Return the [x, y] coordinate for the center point of the cell that contains the specified text.  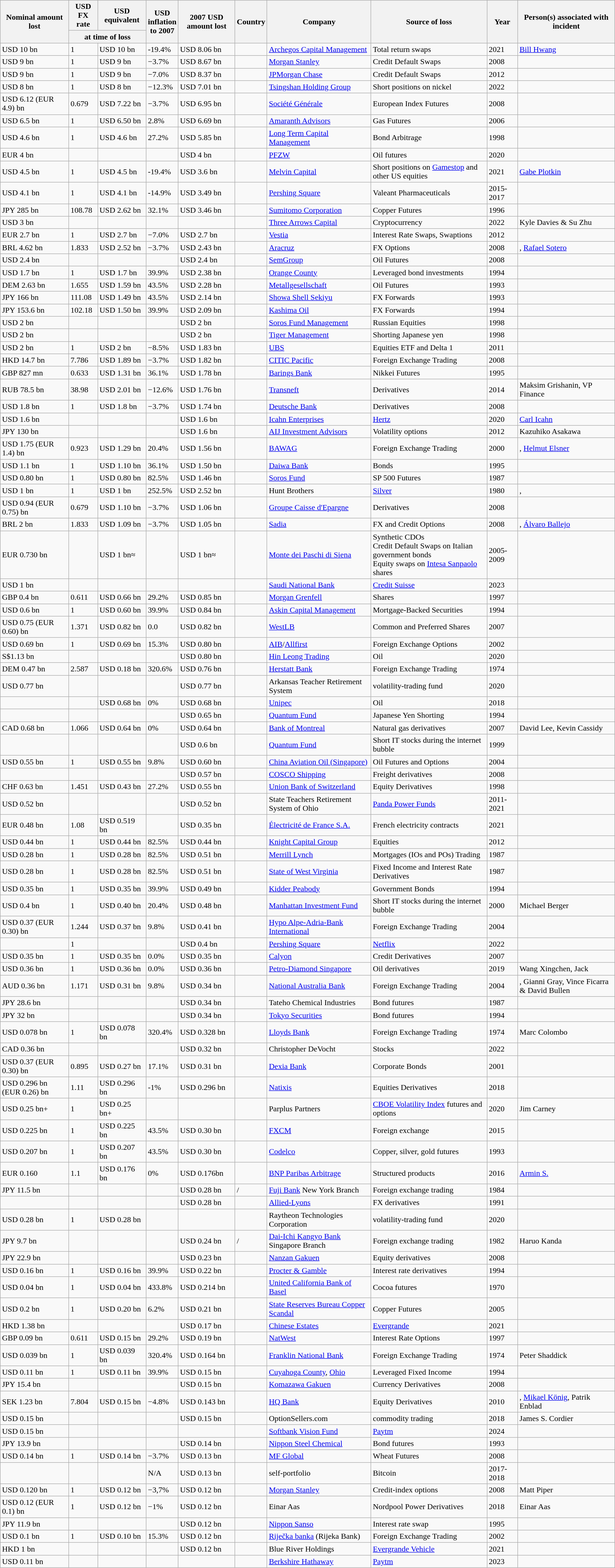
Haruo Kanda [566, 1241]
USD 2.43 bn [207, 248]
FX and Credit Options [429, 524]
Year [502, 22]
Tsingshan Holding Group [319, 87]
Soros Fund [319, 478]
Dexia Bank [319, 1066]
PFZW [319, 155]
Interest rate swap [429, 1524]
JPY 130 bn [34, 432]
AUD 0.36 bn [34, 986]
Arkansas Teacher Retirement System [319, 686]
Hin Leong Trading [319, 656]
USD 8.06 bn [207, 49]
Foreign exchange [429, 1130]
WestLB [319, 627]
HKD 1 bn [34, 1549]
Freight derivatives [429, 774]
, [566, 491]
Hertz [429, 419]
2011 [502, 348]
Mortgages (IOs and POs) Trading [429, 855]
State Teachers Retirement System of Ohio [319, 804]
DEM 0.47 bn [34, 669]
Groupe Caisse d'Epargne [319, 508]
USD 0.27 bn [122, 1066]
−12.6% [162, 389]
Natural gas derivatives [429, 728]
JPY 11.5 bn [34, 1190]
2019 [502, 969]
USD 0.17 bn [207, 1326]
USD 0.21 bn [207, 1309]
HKD 14.7 bn [34, 360]
UBS [319, 348]
2007 USD amount lost [207, 22]
David Lee, Kevin Cassidy [566, 728]
USD 0.43 bn [122, 787]
JPY 166 bn [34, 298]
7.786 [83, 360]
USD 8.67 bn [207, 62]
Codelco [319, 1151]
1.451 [83, 787]
Transneft [319, 389]
Mortgage-Backed Securities [429, 610]
Common and Preferred Shares [429, 627]
FX Options [429, 248]
320.6% [162, 669]
USD 0.85 bn [207, 597]
Union Bank of Switzerland [319, 787]
at time of loss [107, 37]
6.2% [162, 1309]
RUB 78.5 bn [34, 389]
USD 0.94 (EUR 0.75) bn [34, 508]
−12.3% [162, 87]
1.08 [83, 825]
AIJ Investment Advisors [319, 432]
USD 6.50 bn [122, 121]
JPY 11.9 bn [34, 1524]
USD 0.32 bn [207, 1049]
Leveraged bond investments [429, 273]
1.11 [83, 1088]
252.5% [162, 491]
Amaranth Advisors [319, 121]
1984 [502, 1190]
USD 1.59 bn [122, 285]
JPY 28.6 bn [34, 1003]
Synthetic CDOsCredit Default Swaps on Italian government bondsEquity swaps on Intesa Sanpaolo shares [429, 555]
Silver [429, 491]
2.8% [162, 121]
Kazuhiko Asakawa [566, 432]
Kidder Peabody [319, 888]
USD 0.75 (EUR 0.60) bn [34, 627]
2017-2018 [502, 1473]
Kyle Davies & Su Zhu [566, 223]
State Reserves Bureau Copper Scandal [319, 1309]
USD 0.519 bn [122, 825]
Foreign Exchange Options [429, 644]
USD 5.85 bn [207, 137]
Sumitomo Corporation [319, 210]
Nippon Sanso [319, 1524]
Bill Hwang [566, 49]
United California Bank of Basel [319, 1288]
Barings Bank [319, 373]
Raytheon Technologies Corporation [319, 1219]
Short positions on Gamestop and other US equities [429, 172]
Maksim Grishanin, VP Finance [566, 389]
Bond Arbitrage [429, 137]
Cryptocurrency [429, 223]
Manhattan Investment Fund [319, 905]
2014 [502, 389]
Orange County [319, 273]
2011-2021 [502, 804]
Tateho Chemical Industries [319, 1003]
James S. Cordier [566, 1418]
USD 0.12 (EUR 0.1) bn [34, 1507]
Christopher DeVocht [319, 1049]
USD 0.57 bn [207, 774]
Russian Equities [429, 323]
Procter & Gamble [319, 1270]
JPY 285 bn [34, 210]
USD 6.5 bn [34, 121]
0.633 [83, 373]
, Álvaro Ballejo [566, 524]
Country [251, 22]
JPY 13.9 bn [34, 1443]
2006 [502, 121]
USD 2.14 bn [207, 298]
DEM 2.63 bn [34, 285]
Gabe Plotkin [566, 172]
State of West Virginia [319, 871]
EUR 0.160 [34, 1173]
Natixis [319, 1088]
Equity derivatives [429, 1258]
Bonds [429, 466]
Leveraged Fixed Income [429, 1372]
COSCO Shipping [319, 774]
38.98 [83, 389]
USD 3.49 bn [207, 193]
USD 0.296 bn (EUR 0.26) bn [34, 1088]
Komazawa Gakuen [319, 1385]
USD 1.05 bn [207, 524]
1996 [502, 210]
BRL 4.62 bn [34, 248]
1.066 [83, 728]
SemGroup [319, 260]
Bitcoin [429, 1473]
JPMorgan Chase [319, 74]
1.244 [83, 927]
BAWAG [319, 448]
JPY 153.6 bn [34, 310]
EUR 0.48 bn [34, 825]
Oil derivatives [429, 969]
Long Term Capital Management [319, 137]
BNP Paribas Arbitrage [319, 1173]
, Rafael Sotero [566, 248]
USD equivalent [122, 15]
USD 7.22 bn [122, 104]
, Helmut Elsner [566, 448]
USD 0.37 bn [122, 927]
Short positions on nickel [429, 87]
17.1% [162, 1066]
Shares [429, 597]
Interest Rate Swaps, Swaptions [429, 235]
Evergrande Vehicle [429, 1549]
USD 1.76 bn [207, 389]
USD 3.6 bn [207, 172]
USD 2.09 bn [207, 310]
EUR 4 bn [34, 155]
Archegos Capital Management [319, 49]
JPY 9.7 bn [34, 1241]
Copper, silver, gold futures [429, 1151]
Nordpool Power Derivatives [429, 1507]
Company [319, 22]
USD 1.82 bn [207, 360]
Allied-Lyons [319, 1202]
USD 0.176 bn [122, 1173]
Saudi National Bank [319, 585]
Shorting Japanese yen [429, 335]
108.78 [83, 210]
Total return swaps [429, 49]
2024 [502, 1431]
Aracruz [319, 248]
1.371 [83, 627]
1.655 [83, 285]
Lloyds Bank [319, 1032]
Gas Futures [429, 121]
Unipec [319, 703]
Électricité de France S.A. [319, 825]
Cuyahoga County, Ohio [319, 1372]
Currency Derivatives [429, 1385]
CHF 0.63 bn [34, 787]
Equities Derivatives [429, 1088]
FXCM [319, 1130]
Credit Derivatives [429, 956]
Credit Suisse [429, 585]
USD 2.62 bn [122, 210]
7.804 [83, 1401]
433.8% [162, 1288]
Icahn Enterprises [319, 419]
Monte dei Paschi di Siena [319, 555]
USD 1.49 bn [122, 298]
USD 0.120 bn [34, 1490]
Michael Berger [566, 905]
Kashima Oil [319, 310]
USD 0.22 bn [207, 1270]
Person(s) associated with incident [566, 22]
USD 0.41 bn [207, 927]
USD 1.46 bn [207, 478]
NatWest [319, 1338]
GBP 827 mn [34, 373]
Interest Rate Options [429, 1338]
Calyon [319, 956]
0.923 [83, 448]
USD 1.89 bn [122, 360]
Nanzan Gakuen [319, 1258]
USD 0.76 bn [207, 669]
HKD 1.38 bn [34, 1326]
−8.5% [162, 348]
Source of loss [429, 22]
Bank of Montreal [319, 728]
111.08 [83, 298]
Knight Capital Group [319, 842]
1970 [502, 1288]
Franklin National Bank [319, 1355]
0.0 [162, 627]
USD 0.10 bn [122, 1536]
Armin S. [566, 1173]
102.18 [83, 310]
Carl Icahn [566, 419]
S$1.13 bn [34, 656]
commodity trading [429, 1418]
Jim Carney [566, 1109]
EUR 0.730 bn [34, 555]
USD 2.01 bn [122, 389]
2.587 [83, 669]
USD 2.28 bn [207, 285]
2005 [502, 1309]
Equities ETF and Delta 1 [429, 348]
AIB/Allfirst [319, 644]
Chinese Estates [319, 1326]
USD 1.78 bn [207, 373]
SP 500 Futures [429, 478]
EUR 2.7 bn [34, 235]
USD 0.23 bn [207, 1258]
USD 8.37 bn [207, 74]
2001 [502, 1066]
European Index Futures [429, 104]
USDinflationto 2007 [162, 22]
Volatility options [429, 432]
Matt Piper [566, 1490]
Askin Capital Management [319, 610]
, Gianni Gray, Vince Ficarra & David Bullen [566, 986]
USD 0.49 bn [207, 888]
HQ Bank [319, 1401]
China Aviation Oil (Singapore) [319, 762]
USD 2.38 bn [207, 273]
1999 [502, 745]
Dai-Ichi Kangyo Bank Singapore Branch [319, 1241]
1982 [502, 1241]
FX derivatives [429, 1202]
USD 1.09 bn [122, 524]
USD 1.29 bn [122, 448]
Nippon Steel Chemical [319, 1443]
USD 0.1 bn [34, 1536]
Herstatt Bank [319, 669]
Metallgesellschaft [319, 285]
Parplus Partners [319, 1109]
Fuji Bank New York Branch [319, 1190]
Corporate Bonds [429, 1066]
Blue River Holdings [319, 1549]
Oil Futures and Options [429, 762]
USD 1.31 bn [122, 373]
Sadia [319, 524]
Hypo Alpe-Adria-Bank International [319, 927]
Netflix [429, 944]
GBP 0.09 bn [34, 1338]
Evergrande [429, 1326]
Petro-Diamond Singapore [319, 969]
OptionSellers.com [319, 1418]
MF Global [319, 1456]
-1% [162, 1088]
USD 0.20 bn [122, 1309]
Equities [429, 842]
USD 1.75 (EUR 1.4) bn [34, 448]
Wheat Futures [429, 1456]
Marc Colombo [566, 1032]
USD FXrate [83, 15]
Merrill Lynch [319, 855]
USD 0.24 bn [207, 1241]
Oil futures [429, 155]
USD 1.1 bn [34, 466]
Berkshire Hathaway [319, 1561]
USD 0.65 bn [207, 715]
USD 3 bn [34, 223]
Showa Shell Sekiyu [319, 298]
Daiwa Bank [319, 466]
Soros Fund Management [319, 323]
Interest rate derivatives [429, 1270]
Japanese Yen Shorting [429, 715]
Softbank Vision Fund [319, 1431]
Fixed Income and Interest Rate Derivatives [429, 871]
1.1 [83, 1173]
1980 [502, 491]
−3,7% [162, 1490]
Cocoa futures [429, 1288]
Riječka banka (Rijeka Bank) [319, 1536]
USD 7.01 bn [207, 87]
CAD 0.36 bn [34, 1049]
USD 1.06 bn [207, 508]
Government Bonds [429, 888]
USD 0.19 bn [207, 1338]
USD 6.95 bn [207, 104]
USD 0.40 bn [122, 905]
Vestia [319, 235]
2015-2017 [502, 193]
-14.9% [162, 193]
JPY 32 bn [34, 1015]
2010 [502, 1401]
USD 0.18 bn [122, 669]
2015 [502, 1130]
Three Arrows Capital [319, 223]
USD 0.214 bn [207, 1288]
CAD 0.68 bn [34, 728]
−4.8% [162, 1401]
Wang Xingchen, Jack [566, 969]
USD 0.66 bn [122, 597]
0.895 [83, 1066]
USD 0.84 bn [207, 610]
JPY 15.4 bn [34, 1385]
Panda Power Funds [429, 804]
USD 6.69 bn [207, 121]
USD 0.2 bn [34, 1309]
USD 3.46 bn [207, 210]
CITIC Pacific [319, 360]
N/A [162, 1473]
self-portfolio [319, 1473]
USD 1.56 bn [207, 448]
Nikkei Futures [429, 373]
Valeant Pharmaceuticals [429, 193]
BRL 2 bn [34, 524]
Morgan Grenfell [319, 597]
1991 [502, 1202]
Hunt Brothers [319, 491]
−1% [162, 1507]
1.171 [83, 986]
USD 0.176bn [207, 1173]
Tiger Management [319, 335]
Stocks [429, 1049]
Deutsche Bank [319, 406]
Tokyo Securities [319, 1015]
USD 1.83 bn [207, 348]
French electricity contracts [429, 825]
32.1% [162, 210]
USD 0.164 bn [207, 1355]
Structured products [429, 1173]
USD 0.328 bn [207, 1032]
Melvin Capital [319, 172]
National Australia Bank [319, 986]
CBOE Volatility Index futures and options [429, 1109]
USD 0.143 bn [207, 1401]
Société Générale [319, 104]
USD 1.74 bn [207, 406]
JPY 22.9 bn [34, 1258]
2016 [502, 1173]
, Mikael König, Patrik Enblad [566, 1401]
USD 6.12 (EUR 4.9) bn [34, 104]
Nominal amount lost [34, 22]
Peter Shaddick [566, 1355]
2005-2009 [502, 555]
USD 4 bn [207, 155]
SEK 1.23 bn [34, 1401]
Credit-index options [429, 1490]
GBP 0.4 bn [34, 597]
USD 0.48 bn [207, 905]
